From the cell containing the given text, extract its center point as (x, y) coordinate. 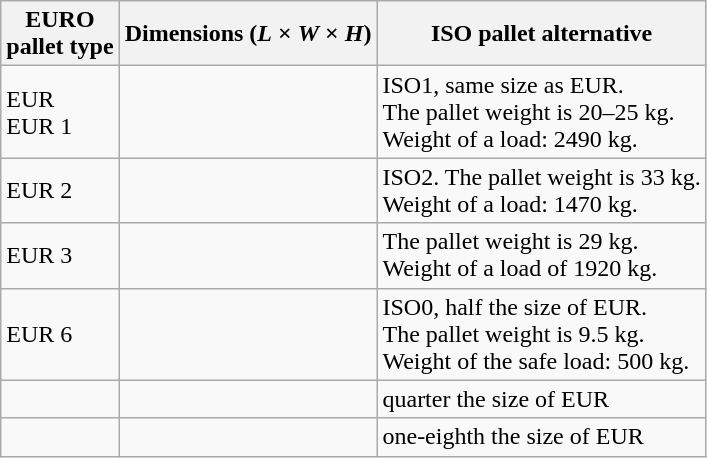
ISO2. The pallet weight is 33 kg.Weight of a load: 1470 kg. (542, 190)
quarter the size of EUR (542, 399)
EUR 6 (60, 334)
EUR 3 (60, 256)
one-eighth the size of EUR (542, 437)
ISO0, half the size of EUR.The pallet weight is 9.5 kg.Weight of the safe load: 500 kg. (542, 334)
ISO pallet alternative (542, 34)
ISO1, same size as EUR.The pallet weight is 20–25 kg.Weight of a load: 2490 kg. (542, 112)
The pallet weight is 29 kg.Weight of a load of 1920 kg. (542, 256)
EUR 2 (60, 190)
EUROpallet type (60, 34)
EUREUR 1 (60, 112)
Dimensions (L × W × H) (248, 34)
